For the text-containing cell, return its midpoint in (x, y) coordinate format. 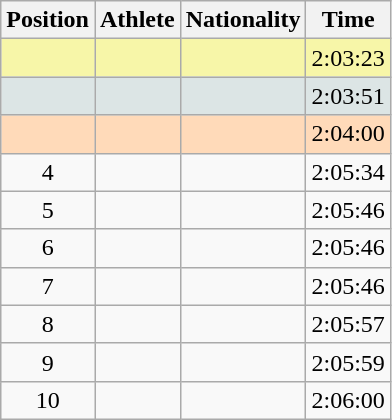
7 (48, 286)
9 (48, 362)
6 (48, 248)
Athlete (137, 20)
Position (48, 20)
2:03:51 (348, 96)
10 (48, 400)
Nationality (243, 20)
2:04:00 (348, 134)
2:03:23 (348, 58)
8 (48, 324)
5 (48, 210)
4 (48, 172)
Time (348, 20)
2:05:34 (348, 172)
2:05:59 (348, 362)
2:05:57 (348, 324)
2:06:00 (348, 400)
